Detect which cell encompasses the target text, then output its [x, y] center coordinate. 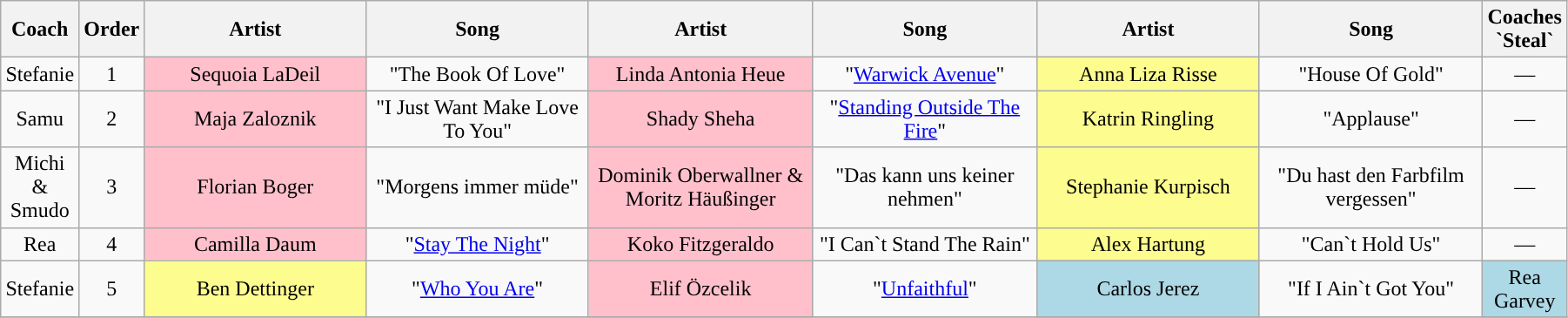
Shady Sheha [700, 118]
Katrin Ringling [1149, 118]
2 [111, 118]
Maja Zaloznik [256, 118]
1 [111, 74]
Michi & Smudo [40, 187]
"Du hast den Farbfilm vergessen" [1371, 187]
Coach [40, 30]
Stephanie Kurpisch [1149, 187]
"The Book Of Love" [477, 74]
3 [111, 187]
"Applause" [1371, 118]
Camilla Daum [256, 244]
Elif Özcelik [700, 289]
Linda Antonia Heue [700, 74]
Ben Dettinger [256, 289]
Koko Fitzgeraldo [700, 244]
"Who You Are" [477, 289]
"Das kann uns keiner nehmen" [925, 187]
Alex Hartung [1149, 244]
"Standing Outside The Fire" [925, 118]
Rea [40, 244]
Carlos Jerez [1149, 289]
Rea Garvey [1524, 289]
Order [111, 30]
Dominik Oberwallner & Moritz Häußinger [700, 187]
Anna Liza Risse [1149, 74]
"If I Ain`t Got You" [1371, 289]
4 [111, 244]
Florian Boger [256, 187]
"Unfaithful" [925, 289]
"Can`t Hold Us" [1371, 244]
"Stay The Night" [477, 244]
"Morgens immer müde" [477, 187]
"Warwick Avenue" [925, 74]
"I Just Want Make Love To You" [477, 118]
Coaches `Steal` [1524, 30]
"I Can`t Stand The Rain" [925, 244]
"House Of Gold" [1371, 74]
Sequoia LaDeil [256, 74]
Samu [40, 118]
5 [111, 289]
